Return [X, Y] of the center of cell containing provided text 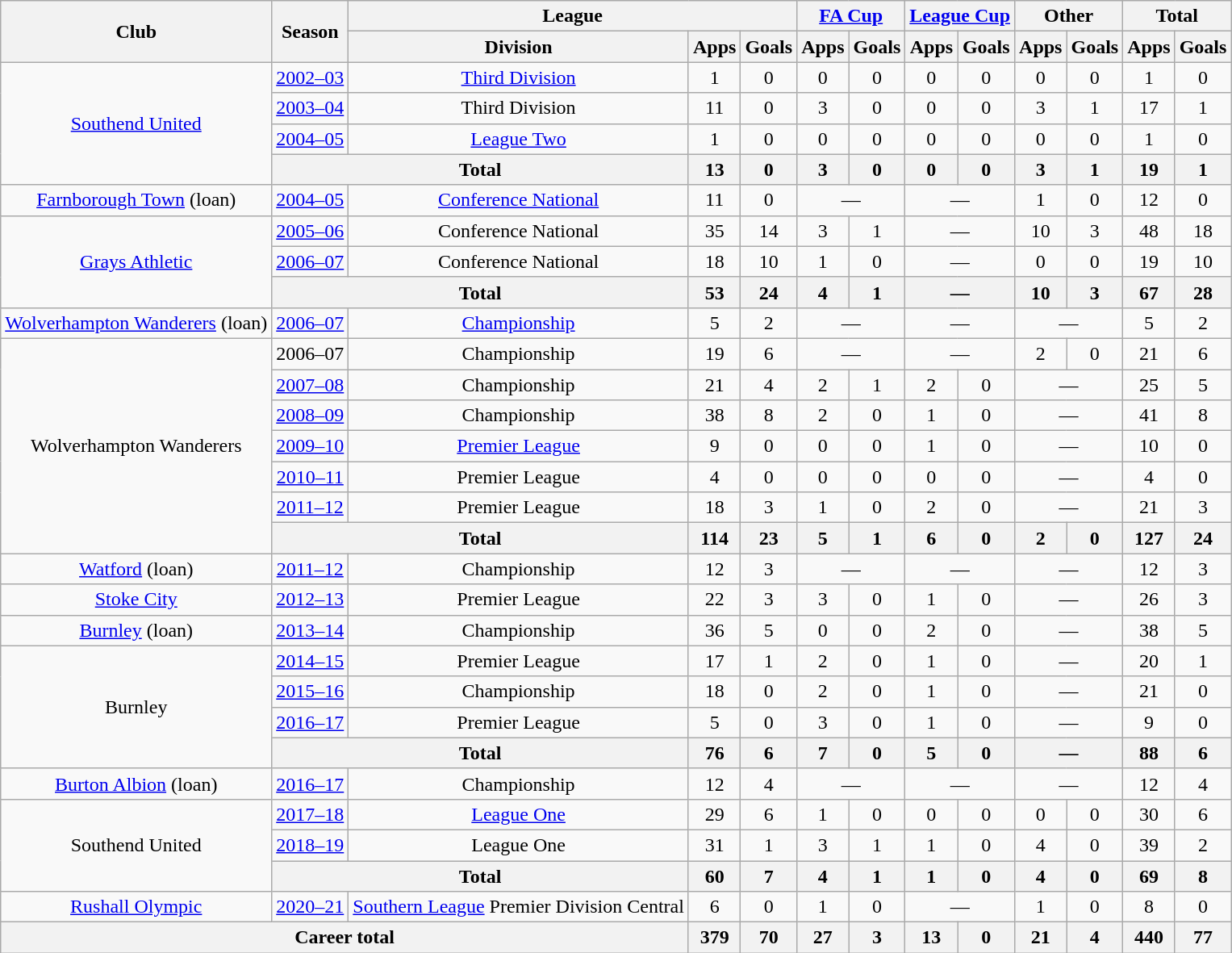
Season [310, 31]
Burnley (loan) [136, 630]
Wolverhampton Wanderers (loan) [136, 323]
2017–18 [310, 814]
379 [714, 938]
2002–03 [310, 77]
2018–19 [310, 845]
2003–04 [310, 108]
39 [1149, 845]
127 [1149, 538]
23 [769, 538]
36 [714, 630]
Burnley [136, 707]
Club [136, 31]
30 [1149, 814]
29 [714, 814]
Division [519, 47]
Farnborough Town (loan) [136, 200]
53 [714, 292]
Other [1069, 16]
2005–06 [310, 231]
2015–16 [310, 692]
88 [1149, 753]
2007–08 [310, 385]
48 [1149, 231]
League Two [519, 139]
2009–10 [310, 446]
Southern League Premier Division Central [519, 907]
25 [1149, 385]
77 [1203, 938]
League Cup [960, 16]
69 [1149, 876]
Burton Albion (loan) [136, 784]
26 [1149, 600]
Rushall Olympic [136, 907]
67 [1149, 292]
14 [769, 231]
60 [714, 876]
Grays Athletic [136, 261]
2020–21 [310, 907]
League [573, 16]
76 [714, 753]
35 [714, 231]
22 [714, 600]
Career total [345, 938]
2014–15 [310, 661]
Wolverhampton Wanderers [136, 445]
28 [1203, 292]
41 [1149, 416]
440 [1149, 938]
2010–11 [310, 477]
114 [714, 538]
20 [1149, 661]
Watford (loan) [136, 569]
2012–13 [310, 600]
70 [769, 938]
2008–09 [310, 416]
FA Cup [851, 16]
31 [714, 845]
Stoke City [136, 600]
2013–14 [310, 630]
27 [823, 938]
